Identify which cell holds the provided text, then report its (X, Y) central coordinate. 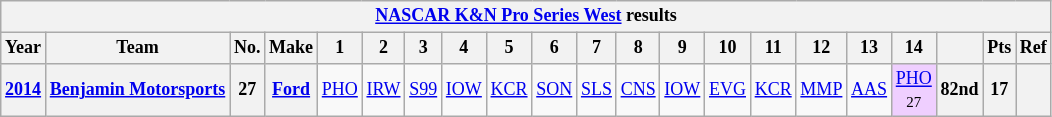
SON (554, 90)
10 (728, 48)
CNS (638, 90)
17 (1000, 90)
S99 (424, 90)
PHO (340, 90)
Ref (1034, 48)
5 (509, 48)
Benjamin Motorsports (137, 90)
7 (597, 48)
2014 (24, 90)
82nd (960, 90)
3 (424, 48)
4 (464, 48)
SLS (597, 90)
14 (914, 48)
2 (384, 48)
1 (340, 48)
6 (554, 48)
12 (822, 48)
MMP (822, 90)
NASCAR K&N Pro Series West results (526, 16)
Team (137, 48)
PHO27 (914, 90)
No. (248, 48)
Year (24, 48)
13 (870, 48)
AAS (870, 90)
Make (292, 48)
EVG (728, 90)
27 (248, 90)
8 (638, 48)
11 (773, 48)
9 (682, 48)
Ford (292, 90)
Pts (1000, 48)
IRW (384, 90)
